Return (x, y) of the center of cell containing provided text 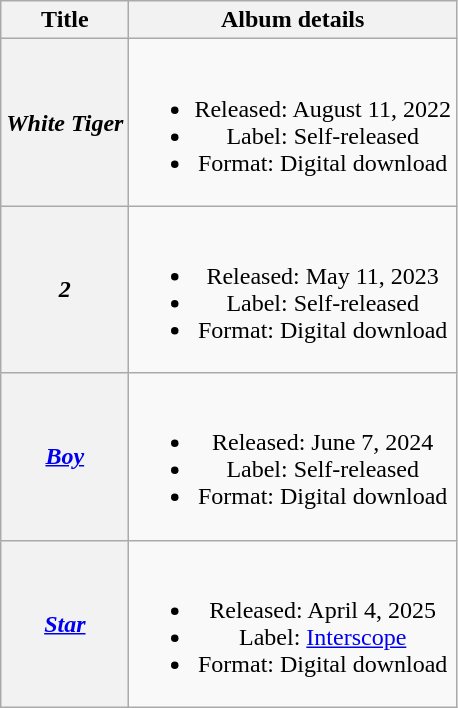
Title (65, 20)
Released: August 11, 2022Label: Self-releasedFormat: Digital download (292, 122)
Released: April 4, 2025Label: InterscopeFormat: Digital download (292, 624)
Album details (292, 20)
Star (65, 624)
Released: June 7, 2024Label: Self-releasedFormat: Digital download (292, 456)
2 (65, 290)
Boy (65, 456)
White Tiger (65, 122)
Released: May 11, 2023Label: Self-releasedFormat: Digital download (292, 290)
